Return (x, y) of the center of cell containing provided text 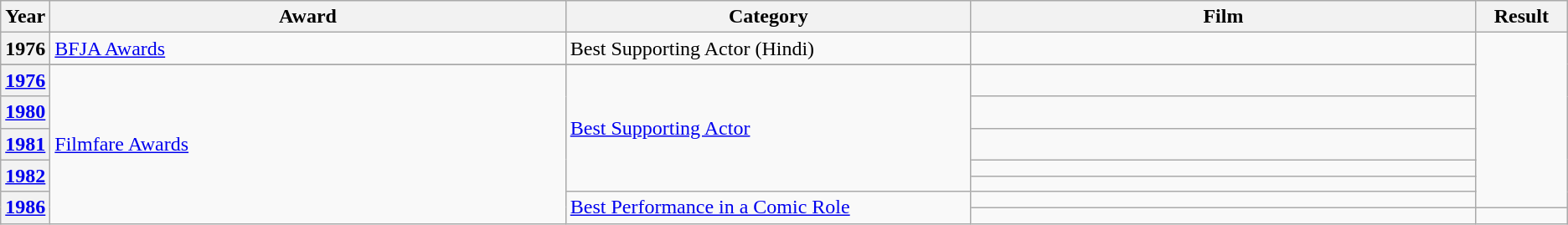
1982 (25, 176)
Result (1521, 17)
BFJA Awards (308, 49)
Best Supporting Actor (768, 128)
Award (308, 17)
Best Performance in a Comic Role (768, 207)
Category (768, 17)
Film (1223, 17)
1981 (25, 144)
1980 (25, 112)
Filmfare Awards (308, 144)
Best Supporting Actor (Hindi) (768, 49)
Year (25, 17)
1986 (25, 207)
